Capture the cell that displays the provided text and extract its (x, y) central coordinate. 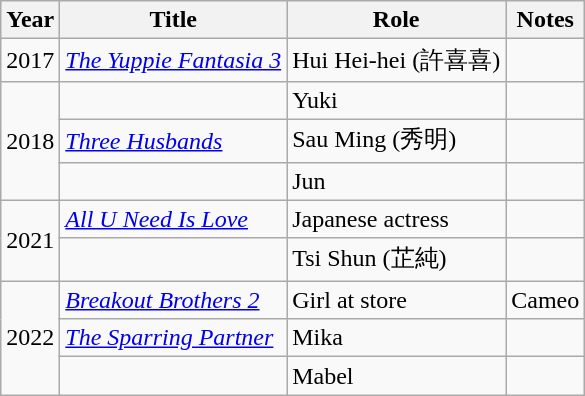
2021 (30, 240)
Japanese actress (396, 219)
The Sparring Partner (174, 338)
Jun (396, 181)
All U Need Is Love (174, 219)
Girl at store (396, 300)
Title (174, 20)
Sau Ming (秀明) (396, 140)
The Yuppie Fantasia 3 (174, 60)
Hui Hei-hei (許喜喜) (396, 60)
Role (396, 20)
2022 (30, 338)
2017 (30, 60)
Tsi Shun (芷純) (396, 260)
Mabel (396, 376)
Yuki (396, 100)
Cameo (546, 300)
2018 (30, 140)
Three Husbands (174, 140)
Year (30, 20)
Breakout Brothers 2 (174, 300)
Mika (396, 338)
Notes (546, 20)
